Determine the (X, Y) coordinate at the center of the cell enclosing the given text.  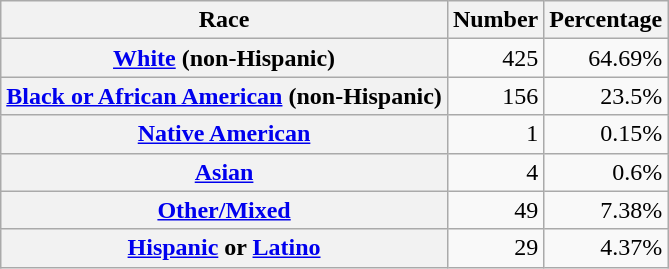
Number (495, 20)
Hispanic or Latino (224, 248)
23.5% (606, 96)
425 (495, 58)
Native American (224, 134)
0.6% (606, 172)
64.69% (606, 58)
0.15% (606, 134)
Percentage (606, 20)
Other/Mixed (224, 210)
White (non-Hispanic) (224, 58)
4.37% (606, 248)
Asian (224, 172)
4 (495, 172)
Race (224, 20)
29 (495, 248)
7.38% (606, 210)
Black or African American (non-Hispanic) (224, 96)
156 (495, 96)
49 (495, 210)
1 (495, 134)
